Locate the cell with the specified text and output its [X, Y] center coordinate. 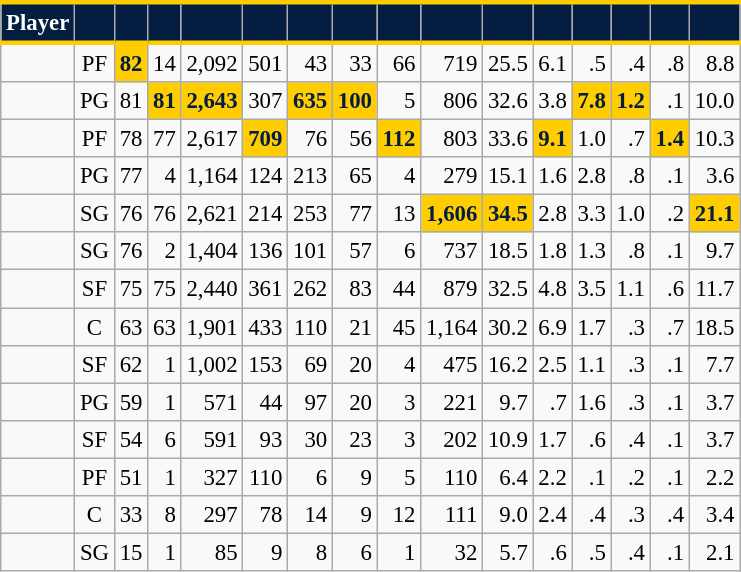
2,621 [212, 214]
8.8 [714, 62]
3.3 [592, 214]
1.2 [630, 101]
21.1 [714, 214]
9.1 [552, 139]
297 [212, 515]
7.7 [714, 364]
15.1 [508, 176]
279 [452, 176]
803 [452, 139]
253 [310, 214]
571 [212, 402]
7.8 [592, 101]
635 [310, 101]
12 [399, 515]
30.2 [508, 327]
879 [452, 289]
2.1 [714, 552]
85 [212, 552]
Player [38, 22]
2.4 [552, 515]
2.5 [552, 364]
501 [266, 62]
65 [354, 176]
307 [266, 101]
21 [354, 327]
737 [452, 251]
213 [310, 176]
2,092 [212, 62]
93 [266, 439]
1,002 [212, 364]
43 [310, 62]
3.4 [714, 515]
6.4 [508, 477]
709 [266, 139]
3.8 [552, 101]
51 [130, 477]
433 [266, 327]
361 [266, 289]
10.3 [714, 139]
1.4 [670, 139]
3.5 [592, 289]
124 [266, 176]
136 [266, 251]
54 [130, 439]
32.6 [508, 101]
262 [310, 289]
33.6 [508, 139]
4.8 [552, 289]
153 [266, 364]
1,901 [212, 327]
591 [212, 439]
82 [130, 62]
1.8 [552, 251]
1,606 [452, 214]
6.9 [552, 327]
3.6 [714, 176]
475 [452, 364]
30 [310, 439]
101 [310, 251]
2 [164, 251]
806 [452, 101]
221 [452, 402]
1.3 [592, 251]
16.2 [508, 364]
62 [130, 364]
32 [452, 552]
15 [130, 552]
59 [130, 402]
32.5 [508, 289]
2,440 [212, 289]
13 [399, 214]
97 [310, 402]
45 [399, 327]
25.5 [508, 62]
11.7 [714, 289]
2,617 [212, 139]
2,643 [212, 101]
10.0 [714, 101]
100 [354, 101]
69 [310, 364]
23 [354, 439]
6.1 [552, 62]
719 [452, 62]
57 [354, 251]
1,404 [212, 251]
83 [354, 289]
327 [212, 477]
9.0 [508, 515]
10.9 [508, 439]
111 [452, 515]
66 [399, 62]
5.7 [508, 552]
202 [452, 439]
56 [354, 139]
112 [399, 139]
214 [266, 214]
34.5 [508, 214]
